Output the [x, y] coordinate of the center of the cell containing the given text.  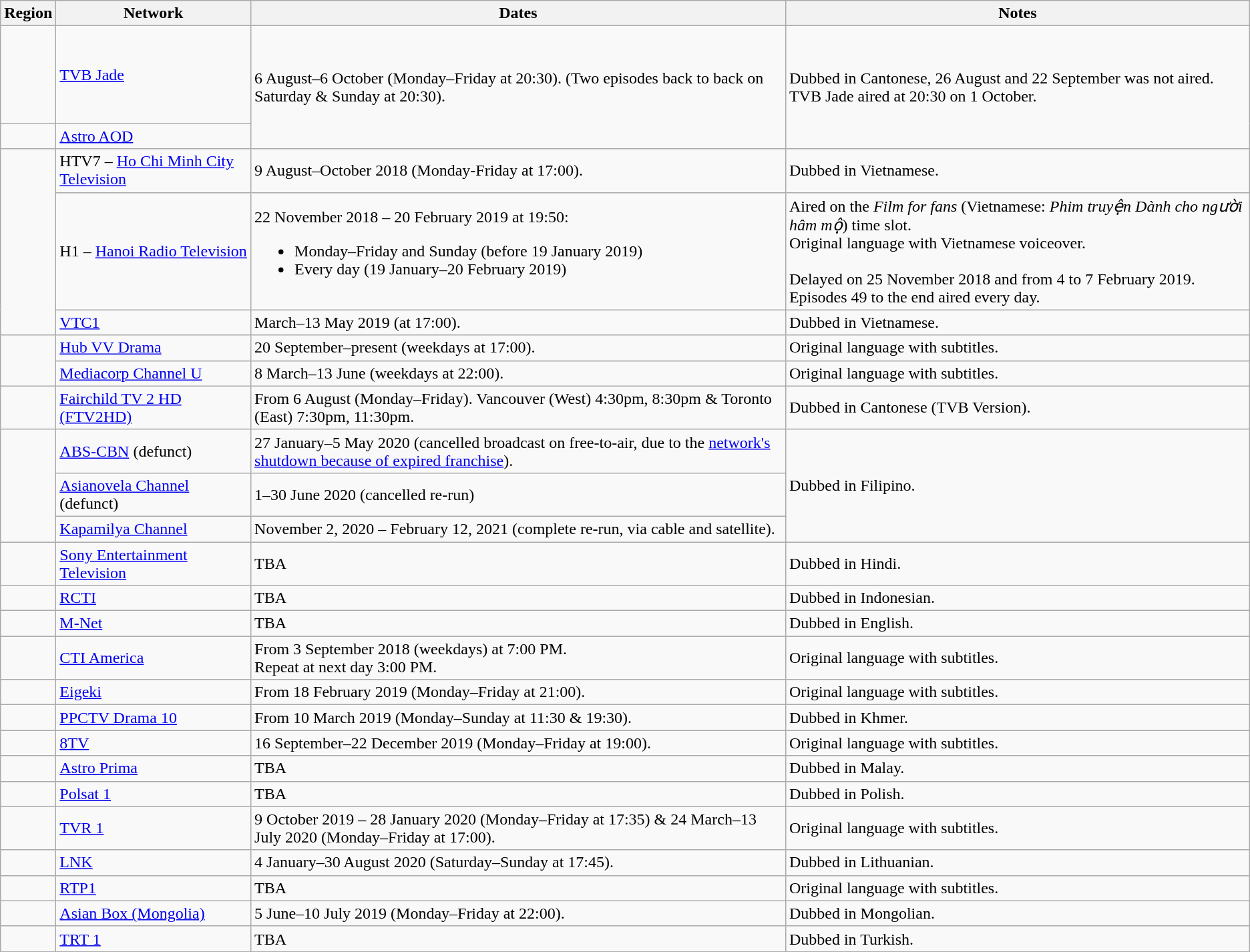
Astro Prima [154, 768]
Dubbed in Hindi. [1018, 563]
VTC1 [154, 322]
20 September–present (weekdays at 17:00). [518, 348]
LNK [154, 863]
Dubbed in Malay. [1018, 768]
Dubbed in English. [1018, 624]
Dates [518, 13]
CTI America [154, 658]
Network [154, 13]
Polsat 1 [154, 794]
6 August–6 October (Monday–Friday at 20:30). (Two episodes back to back on Saturday & Sunday at 20:30). [518, 87]
Dubbed in Khmer. [1018, 718]
H1 – Hanoi Radio Television [154, 251]
Hub VV Drama [154, 348]
27 January–5 May 2020 (cancelled broadcast on free-to-air, due to the network's shutdown because of expired franchise). [518, 451]
Asian Box (Mongolia) [154, 913]
March–13 May 2019 (at 17:00). [518, 322]
22 November 2018 – 20 February 2019 at 19:50:Monday–Friday and Sunday (before 19 January 2019)Every day (19 January–20 February 2019) [518, 251]
Astro AOD [154, 136]
5 June–10 July 2019 (Monday–Friday at 22:00). [518, 913]
Notes [1018, 13]
PPCTV Drama 10 [154, 718]
HTV7 – Ho Chi Minh City Television [154, 171]
Dubbed in Polish. [1018, 794]
Kapamilya Channel [154, 529]
RCTI [154, 598]
Sony Entertainment Television [154, 563]
Fairchild TV 2 HD (FTV2HD) [154, 407]
Dubbed in Filipino. [1018, 485]
Dubbed in Lithuanian. [1018, 863]
4 January–30 August 2020 (Saturday–Sunday at 17:45). [518, 863]
From 6 August (Monday–Friday). Vancouver (West) 4:30pm, 8:30pm & Toronto (East) 7:30pm, 11:30pm. [518, 407]
Dubbed in Indonesian. [1018, 598]
Dubbed in Mongolian. [1018, 913]
9 October 2019 – 28 January 2020 (Monday–Friday at 17:35) & 24 March–13 July 2020 (Monday–Friday at 17:00). [518, 828]
TVB Jade [154, 75]
Asianovela Channel (defunct) [154, 494]
Mediacorp Channel U [154, 373]
16 September–22 December 2019 (Monday–Friday at 19:00). [518, 743]
8TV [154, 743]
From 18 February 2019 (Monday–Friday at 21:00). [518, 692]
November 2, 2020 – February 12, 2021 (complete re-run, via cable and satellite). [518, 529]
8 March–13 June (weekdays at 22:00). [518, 373]
From 3 September 2018 (weekdays) at 7:00 PM.Repeat at next day 3:00 PM. [518, 658]
RTP1 [154, 888]
Dubbed in Turkish. [1018, 939]
TRT 1 [154, 939]
Dubbed in Cantonese (TVB Version). [1018, 407]
ABS-CBN (defunct) [154, 451]
From 10 March 2019 (Monday–Sunday at 11:30 & 19:30). [518, 718]
TVR 1 [154, 828]
1–30 June 2020 (cancelled re-run) [518, 494]
Region [28, 13]
M-Net [154, 624]
Eigeki [154, 692]
Dubbed in Cantonese, 26 August and 22 September was not aired. TVB Jade aired at 20:30 on 1 October. [1018, 87]
9 August–October 2018 (Monday-Friday at 17:00). [518, 171]
